From the cell containing the given text, extract its center point as (x, y) coordinate. 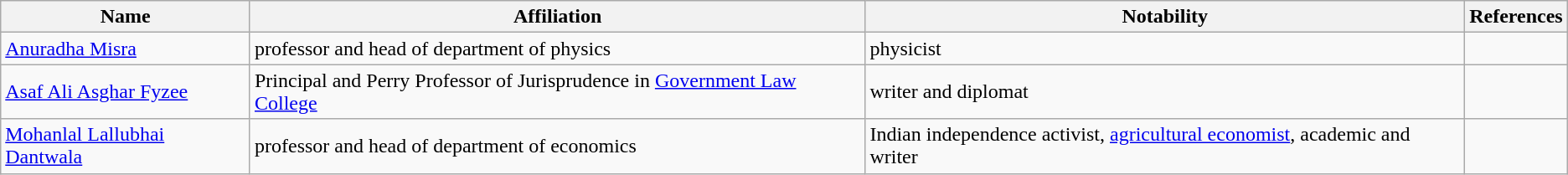
professor and head of department of physics (557, 49)
Indian independence activist, agricultural economist, academic and writer (1165, 146)
Mohanlal Lallubhai Dantwala (126, 146)
Anuradha Misra (126, 49)
Principal and Perry Professor of Jurisprudence in Government Law College (557, 92)
physicist (1165, 49)
professor and head of department of economics (557, 146)
Notability (1165, 17)
References (1516, 17)
writer and diplomat (1165, 92)
Affiliation (557, 17)
Name (126, 17)
Asaf Ali Asghar Fyzee (126, 92)
